Locate the cell with the specified text and output its (x, y) center coordinate. 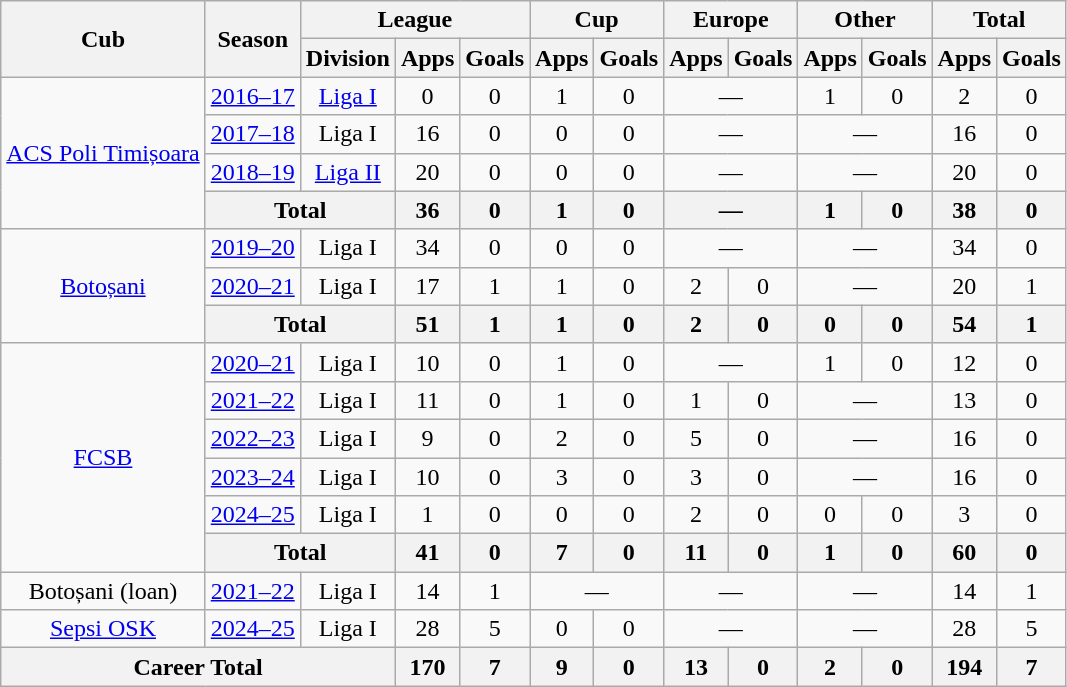
38 (964, 210)
41 (427, 553)
Cub (103, 39)
60 (964, 553)
54 (964, 324)
League (414, 20)
ACS Poli Timișoara (103, 153)
36 (427, 210)
2022–23 (252, 438)
12 (964, 362)
17 (427, 286)
Botoșani (103, 286)
Division (348, 58)
170 (427, 667)
Career Total (198, 667)
Botoșani (loan) (103, 591)
Cup (597, 20)
Other (865, 20)
Sepsi OSK (103, 629)
51 (427, 324)
2017–18 (252, 134)
Liga II (348, 172)
FCSB (103, 457)
Europe (731, 20)
2018–19 (252, 172)
2016–17 (252, 96)
Season (252, 39)
194 (964, 667)
2023–24 (252, 477)
2019–20 (252, 248)
